Search for the cell housing the specified text and yield its [x, y] center coordinate. 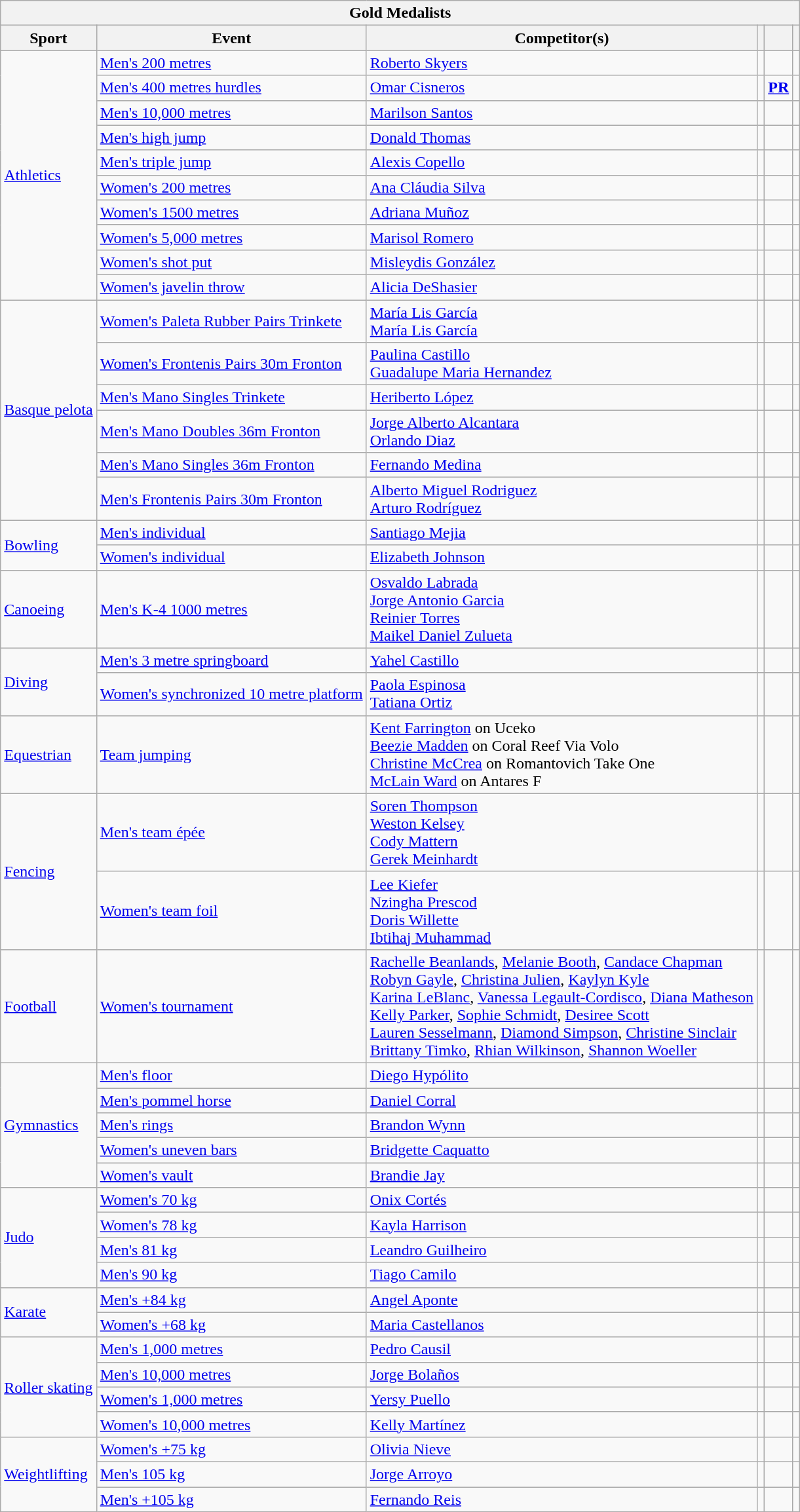
Fencing [48, 871]
Women's Frontenis Pairs 30m Fronton [231, 364]
Men's Mano Singles 36m Fronton [231, 465]
Men's 3 metre springboard [231, 660]
Paulina CastilloGuadalupe Maria Hernandez [562, 364]
Men's K-4 1000 metres [231, 609]
Women's javelin throw [231, 287]
Women's shot put [231, 262]
Women's +75 kg [231, 1449]
Football [48, 1006]
Women's 5,000 metres [231, 237]
Lee KieferNzingha PrescodDoris WilletteIbtihaj Muhammad [562, 911]
Gold Medalists [400, 13]
Tiago Camilo [562, 1275]
Women's 10,000 metres [231, 1424]
Sport [48, 38]
Kayla Harrison [562, 1225]
Bridgette Caquatto [562, 1150]
Event [231, 38]
Kent Farrington on UcekoBeezie Madden on Coral Reef Via VoloChristine McCrea on Romantovich Take OneMcLain Ward on Antares F [562, 755]
Elizabeth Johnson [562, 558]
Jorge Bolaños [562, 1374]
Leandro Guilheiro [562, 1250]
Gymnastics [48, 1125]
Men's triple jump [231, 162]
Team jumping [231, 755]
Women's +68 kg [231, 1325]
Canoeing [48, 609]
Donald Thomas [562, 138]
Men's 1,000 metres [231, 1350]
Yersy Puello [562, 1399]
Men's +84 kg [231, 1300]
Angel Aponte [562, 1300]
Marilson Santos [562, 113]
Men's 90 kg [231, 1275]
Santiago Mejia [562, 533]
Brandon Wynn [562, 1125]
Men's rings [231, 1125]
Men's Mano Singles Trinkete [231, 398]
Marisol Romero [562, 237]
Kelly Martínez [562, 1424]
Women's Paleta Rubber Pairs Trinkete [231, 321]
Men's floor [231, 1075]
Diego Hypólito [562, 1075]
Athletics [48, 176]
Men's pommel horse [231, 1100]
Women's tournament [231, 1006]
Weightlifting [48, 1474]
Men's Frontenis Pairs 30m Fronton [231, 499]
Fernando Medina [562, 465]
Pedro Causil [562, 1350]
Roller skating [48, 1387]
Daniel Corral [562, 1100]
Maria Castellanos [562, 1325]
Men's 200 metres [231, 63]
Competitor(s) [562, 38]
Women's 1500 metres [231, 212]
Alexis Copello [562, 162]
Olivia Nieve [562, 1449]
Men's 400 metres hurdles [231, 88]
Men's high jump [231, 138]
Equestrian [48, 755]
Bowling [48, 545]
Soren ThompsonWeston KelseyCody MatternGerek Meinhardt [562, 832]
Adriana Muñoz [562, 212]
Jorge Arroyo [562, 1474]
Men's +105 kg [231, 1500]
Brandie Jay [562, 1175]
Paola EspinosaTatiana Ortiz [562, 694]
Ana Cláudia Silva [562, 187]
Women's individual [231, 558]
Alberto Miguel RodriguezArturo Rodríguez [562, 499]
Omar Cisneros [562, 88]
Women's 1,000 metres [231, 1399]
Women's uneven bars [231, 1150]
Fernando Reis [562, 1500]
Roberto Skyers [562, 63]
PR [778, 88]
Heriberto López [562, 398]
Men's Mano Doubles 36m Fronton [231, 431]
Women's 70 kg [231, 1200]
Men's individual [231, 533]
Judo [48, 1238]
Men's 105 kg [231, 1474]
Yahel Castillo [562, 660]
Men's team épée [231, 832]
Women's synchronized 10 metre platform [231, 694]
Women's team foil [231, 911]
Osvaldo LabradaJorge Antonio GarciaReinier TorresMaikel Daniel Zulueta [562, 609]
Men's 81 kg [231, 1250]
Women's 200 metres [231, 187]
Onix Cortés [562, 1200]
Diving [48, 681]
Women's vault [231, 1175]
Women's 78 kg [231, 1225]
María Lis GarcíaMaría Lis García [562, 321]
Misleydis González [562, 262]
Karate [48, 1312]
Basque pelota [48, 410]
Alicia DeShasier [562, 287]
Jorge Alberto AlcantaraOrlando Diaz [562, 431]
